From the cell containing the given text, extract its center point as (X, Y) coordinate. 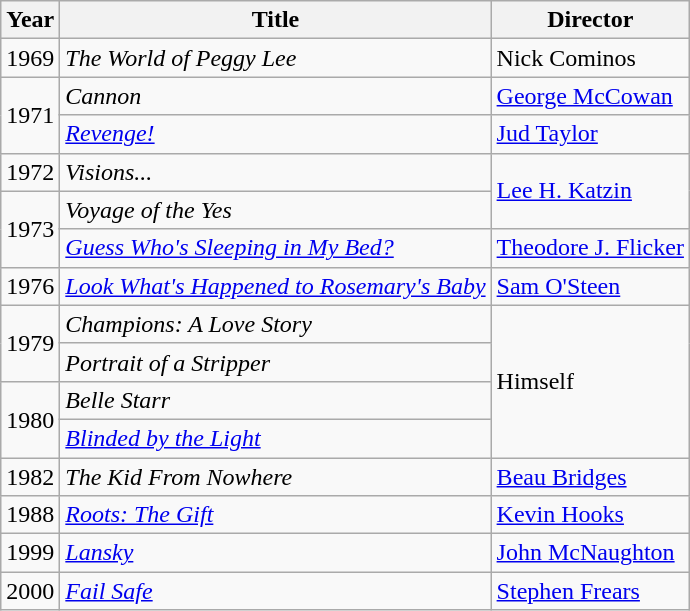
Himself (590, 381)
Champions: A Love Story (276, 324)
Jud Taylor (590, 134)
1999 (30, 553)
Lee H. Katzin (590, 191)
Belle Starr (276, 400)
Roots: The Gift (276, 515)
Beau Bridges (590, 477)
Voyage of the Yes (276, 210)
John McNaughton (590, 553)
Revenge! (276, 134)
Director (590, 20)
Title (276, 20)
1982 (30, 477)
1976 (30, 286)
1988 (30, 515)
1969 (30, 58)
Look What's Happened to Rosemary's Baby (276, 286)
George McCowan (590, 96)
The World of Peggy Lee (276, 58)
Fail Safe (276, 591)
Blinded by the Light (276, 438)
Cannon (276, 96)
1979 (30, 343)
Lansky (276, 553)
Nick Cominos (590, 58)
Year (30, 20)
Portrait of a Stripper (276, 362)
Sam O'Steen (590, 286)
2000 (30, 591)
1980 (30, 419)
Visions... (276, 172)
Stephen Frears (590, 591)
1971 (30, 115)
The Kid From Nowhere (276, 477)
1972 (30, 172)
Guess Who's Sleeping in My Bed? (276, 248)
1973 (30, 229)
Theodore J. Flicker (590, 248)
Kevin Hooks (590, 515)
